Capture the cell that displays the provided text and extract its [x, y] central coordinate. 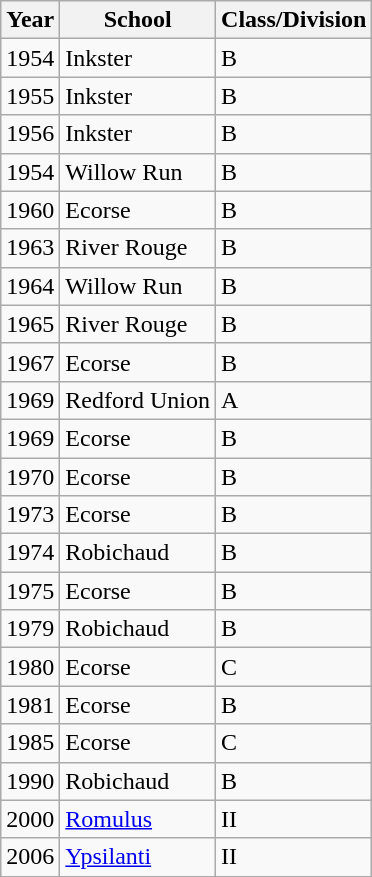
2006 [30, 857]
1990 [30, 781]
Romulus [138, 819]
1981 [30, 705]
1965 [30, 324]
Redford Union [138, 400]
1985 [30, 743]
1955 [30, 96]
1975 [30, 591]
Class/Division [294, 20]
School [138, 20]
1974 [30, 553]
1967 [30, 362]
Ypsilanti [138, 857]
1980 [30, 667]
1979 [30, 629]
1963 [30, 248]
1970 [30, 477]
A [294, 400]
1964 [30, 286]
Year [30, 20]
1973 [30, 515]
2000 [30, 819]
1960 [30, 210]
1956 [30, 134]
